Determine the [x, y] coordinate at the center of the cell enclosing the given text.  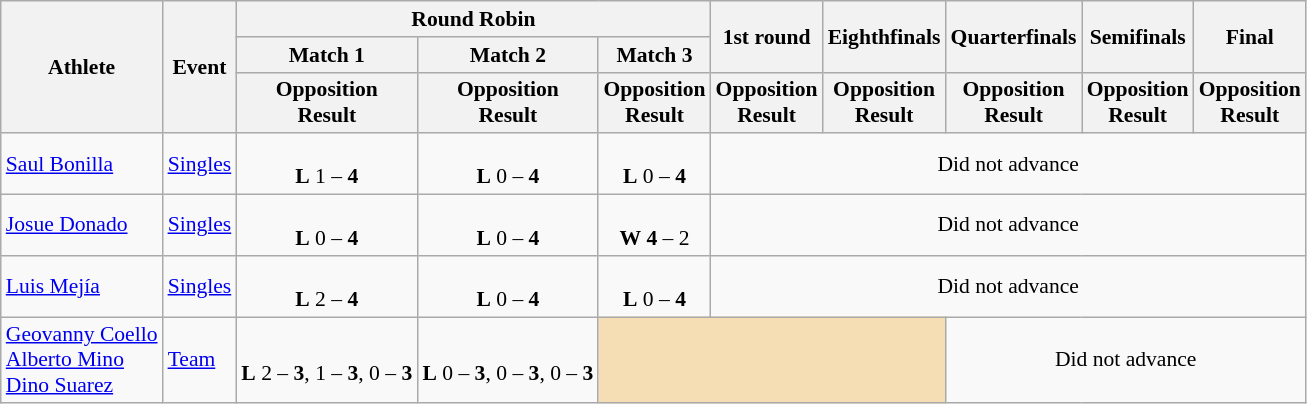
Quarterfinals [1014, 36]
L 2 – 4 [326, 286]
Round Robin [473, 19]
W 4 – 2 [654, 226]
Team [200, 360]
Final [1250, 36]
Eighthfinals [884, 36]
Semifinals [1138, 36]
L 2 – 3, 1 – 3, 0 – 3 [326, 360]
1st round [767, 36]
Saul Bonilla [82, 164]
L 1 – 4 [326, 164]
Luis Mejía [82, 286]
Match 1 [326, 55]
Geovanny CoelloAlberto MinoDino Suarez [82, 360]
Event [200, 67]
L 0 – 3, 0 – 3, 0 – 3 [508, 360]
Match 2 [508, 55]
Match 3 [654, 55]
Josue Donado [82, 226]
Athlete [82, 67]
